Scan for the cell matching the given text and deliver its [x, y] coordinate at center. 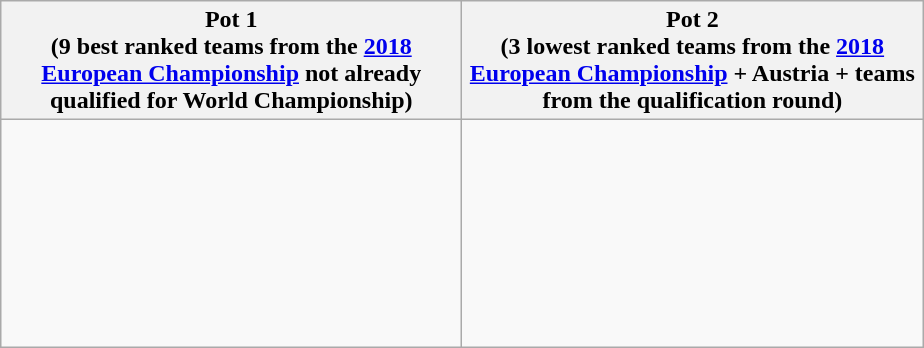
Pot 2(3 lowest ranked teams from the 2018 European Championship + Austria + teams from the qualification round) [692, 60]
Pot 1(9 best ranked teams from the 2018 European Championship not already qualified for World Championship) [232, 60]
